Return [x, y] of the center of cell containing provided text 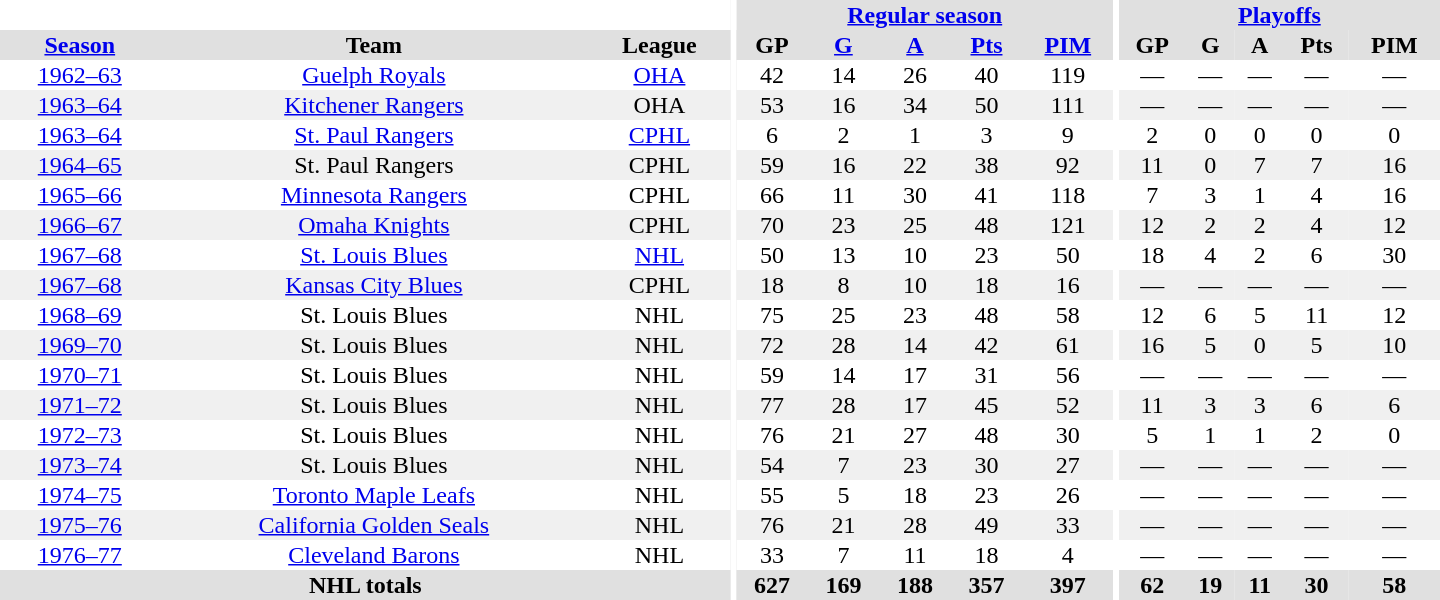
40 [987, 75]
52 [1068, 405]
397 [1068, 585]
1975–76 [80, 525]
Team [374, 45]
Regular season [924, 15]
1965–66 [80, 195]
Toronto Maple Leafs [374, 495]
75 [772, 315]
169 [844, 585]
California Golden Seals [374, 525]
1962–63 [80, 75]
72 [772, 345]
34 [915, 105]
1966–67 [80, 225]
19 [1210, 585]
38 [987, 165]
49 [987, 525]
62 [1152, 585]
1972–73 [80, 435]
1968–69 [80, 315]
Playoffs [1280, 15]
92 [1068, 165]
1974–75 [80, 495]
61 [1068, 345]
357 [987, 585]
31 [987, 375]
Cleveland Barons [374, 555]
8 [844, 285]
Minnesota Rangers [374, 195]
22 [915, 165]
1970–71 [80, 375]
Omaha Knights [374, 225]
1964–65 [80, 165]
56 [1068, 375]
45 [987, 405]
9 [1068, 135]
1976–77 [80, 555]
70 [772, 225]
Kansas City Blues [374, 285]
111 [1068, 105]
627 [772, 585]
188 [915, 585]
55 [772, 495]
77 [772, 405]
Kitchener Rangers [374, 105]
1971–72 [80, 405]
1969–70 [80, 345]
1973–74 [80, 465]
66 [772, 195]
118 [1068, 195]
League [659, 45]
121 [1068, 225]
Guelph Royals [374, 75]
53 [772, 105]
Season [80, 45]
13 [844, 255]
41 [987, 195]
NHL totals [366, 585]
54 [772, 465]
119 [1068, 75]
